Locate the cell with the specified text and output its [x, y] center coordinate. 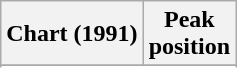
Peakposition [189, 34]
Chart (1991) [72, 34]
